Provide the [X, Y] coordinate of the cell's center where the given text is located.  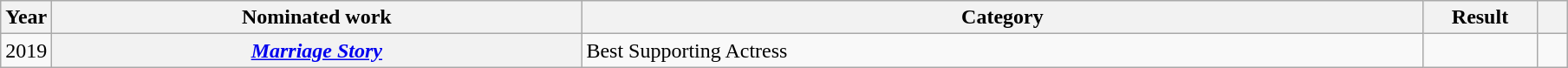
Result [1480, 17]
Year [26, 17]
Nominated work [317, 17]
Marriage Story [317, 51]
Category [1002, 17]
Best Supporting Actress [1002, 51]
2019 [26, 51]
